Identify which cell holds the provided text, then report its [x, y] central coordinate. 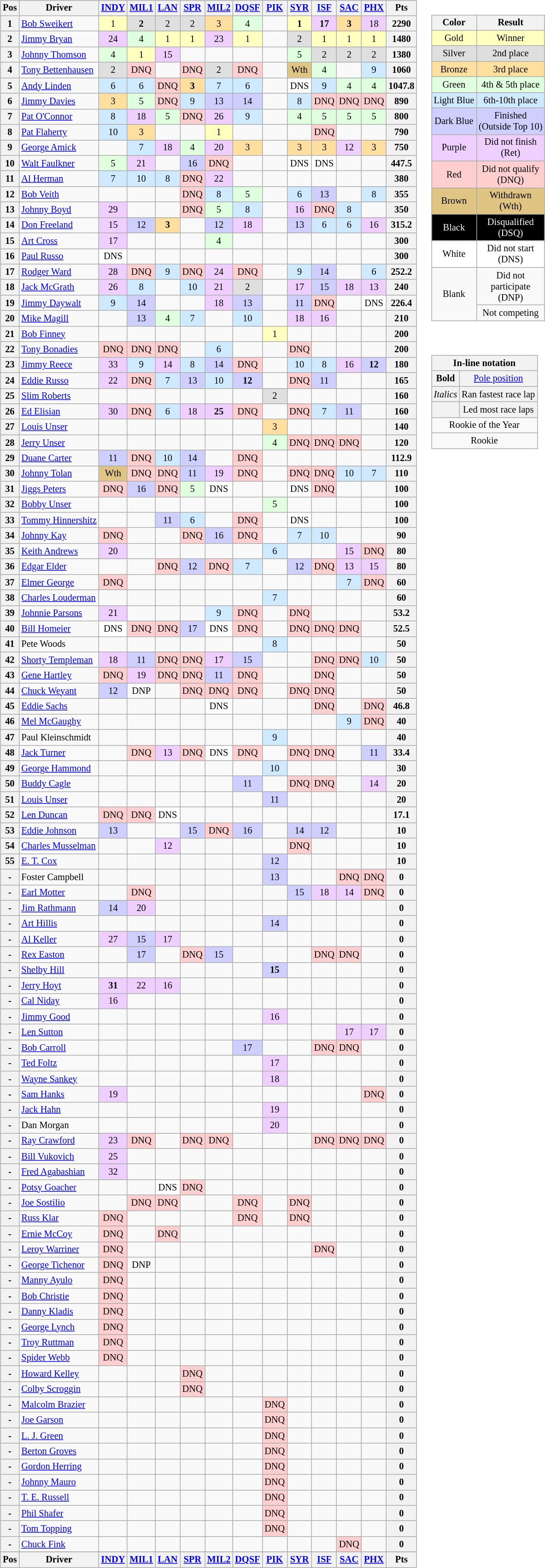
355 [401, 195]
46.8 [401, 706]
Red [454, 174]
4th & 5th place [510, 85]
Bob Christie [59, 1296]
Paul Russo [59, 256]
Tommy Hinnershitz [59, 520]
Berton Groves [59, 1451]
Pole position [498, 379]
Bill Vukovich [59, 1156]
315.2 [401, 225]
Malcolm Brazier [59, 1405]
39 [10, 613]
Al Keller [59, 939]
45 [10, 706]
Ernie McCoy [59, 1234]
53 [10, 830]
1380 [401, 55]
55 [10, 862]
Jack Turner [59, 753]
Bob Finney [59, 334]
Color [454, 23]
48 [10, 753]
Manny Ayulo [59, 1280]
Shorty Templeman [59, 660]
54 [10, 846]
38 [10, 598]
Eddie Johnson [59, 830]
52.5 [401, 629]
Jimmy Reece [59, 365]
Jimmy Davies [59, 101]
Spider Webb [59, 1358]
Bill Homeier [59, 629]
Bob Sweikert [59, 24]
Russ Klar [59, 1219]
Rookie of the Year [485, 425]
Jimmy Good [59, 1017]
Pat Flaherty [59, 132]
Colby Scroggin [59, 1389]
90 [401, 536]
T. E. Russell [59, 1498]
Not competing [510, 313]
800 [401, 117]
Italics [446, 394]
L. J. Green [59, 1436]
Elmer George [59, 582]
Jimmy Bryan [59, 39]
Disqualified(DSQ) [510, 228]
110 [401, 473]
Charles Louderman [59, 598]
Phil Shafer [59, 1513]
Winner [510, 38]
Tom Topping [59, 1529]
Leroy Warriner [59, 1249]
46 [10, 722]
890 [401, 101]
Bobby Unser [59, 505]
750 [401, 148]
2nd place [510, 53]
Paul Kleinschmidt [59, 737]
240 [401, 287]
180 [401, 365]
Johnnie Parsons [59, 613]
37 [10, 582]
Joe Sostilio [59, 1203]
Eddie Sachs [59, 706]
33.4 [401, 753]
Len Duncan [59, 815]
Mel McGaughy [59, 722]
George Hammond [59, 769]
17.1 [401, 815]
Green [454, 85]
44 [10, 691]
47 [10, 737]
49 [10, 769]
6th-10th place [510, 100]
Earl Motter [59, 893]
Art Cross [59, 241]
52 [10, 815]
790 [401, 132]
Did not finish(Ret) [510, 148]
252.2 [401, 272]
Fred Agabashian [59, 1172]
Gordon Herring [59, 1467]
Silver [454, 53]
36 [10, 567]
Ted Foltz [59, 1063]
Edgar Elder [59, 567]
Len Sutton [59, 1032]
Ray Crawford [59, 1141]
Jerry Unser [59, 443]
E. T. Cox [59, 862]
Walt Faulkner [59, 163]
Duane Carter [59, 458]
Bob Carroll [59, 1048]
Ed Elisian [59, 412]
Dark Blue [454, 121]
Brown [454, 201]
3rd place [510, 69]
1047.8 [401, 86]
Jim Rathmann [59, 908]
Bob Veith [59, 195]
Blank [454, 294]
350 [401, 210]
Withdrawn(Wth) [510, 201]
Jerry Hoyt [59, 986]
Pat O'Connor [59, 117]
Bold [446, 379]
447.5 [401, 163]
53.2 [401, 613]
Johnny Mauro [59, 1482]
41 [10, 645]
140 [401, 427]
380 [401, 179]
Sam Hanks [59, 1095]
Did notparticipate(DNP) [510, 286]
Don Freeland [59, 225]
Rookie [485, 441]
226.4 [401, 303]
Purple [454, 148]
Andy Linden [59, 86]
Gold [454, 38]
210 [401, 319]
Tony Bettenhausen [59, 70]
Keith Andrews [59, 551]
Result [510, 23]
2290 [401, 24]
Buddy Cagle [59, 784]
Eddie Russo [59, 380]
Jack Hahn [59, 1110]
Bronze [454, 69]
42 [10, 660]
Dan Morgan [59, 1125]
Jack McGrath [59, 287]
Johnny Kay [59, 536]
Jiggs Peters [59, 489]
Chuck Fink [59, 1544]
120 [401, 443]
George Tichenor [59, 1265]
Wayne Sankey [59, 1079]
Gene Hartley [59, 675]
Al Herman [59, 179]
George Lynch [59, 1327]
Danny Kladis [59, 1312]
Foster Campbell [59, 877]
Black [454, 228]
112.9 [401, 458]
Led most race laps [498, 410]
Jimmy Daywalt [59, 303]
Charles Musselman [59, 846]
1060 [401, 70]
34 [10, 536]
Rex Easton [59, 955]
Pete Woods [59, 645]
Ran fastest race lap [498, 394]
Art Hillis [59, 923]
51 [10, 799]
Shelby Hill [59, 970]
Slim Roberts [59, 396]
35 [10, 551]
1480 [401, 39]
Johnny Boyd [59, 210]
Chuck Weyant [59, 691]
In-line notation [485, 363]
Johnny Thomson [59, 55]
Mike Magill [59, 319]
Troy Ruttman [59, 1343]
Joe Garson [59, 1420]
White [454, 254]
Did not qualify(DNQ) [510, 174]
Potsy Goacher [59, 1188]
165 [401, 380]
Howard Kelley [59, 1373]
George Amick [59, 148]
Did not start(DNS) [510, 254]
Johnny Tolan [59, 473]
Rodger Ward [59, 272]
Tony Bonadies [59, 349]
Finished(Outside Top 10) [510, 121]
43 [10, 675]
Cal Niday [59, 1001]
Light Blue [454, 100]
